Provide the [x, y] coordinate of the cell's center where the given text is located.  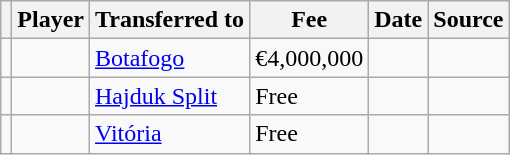
Player [51, 20]
€4,000,000 [310, 58]
Botafogo [170, 58]
Hajduk Split [170, 96]
Source [468, 20]
Date [398, 20]
Transferred to [170, 20]
Vitória [170, 134]
Fee [310, 20]
